From the cell containing the given text, extract its center point as [x, y] coordinate. 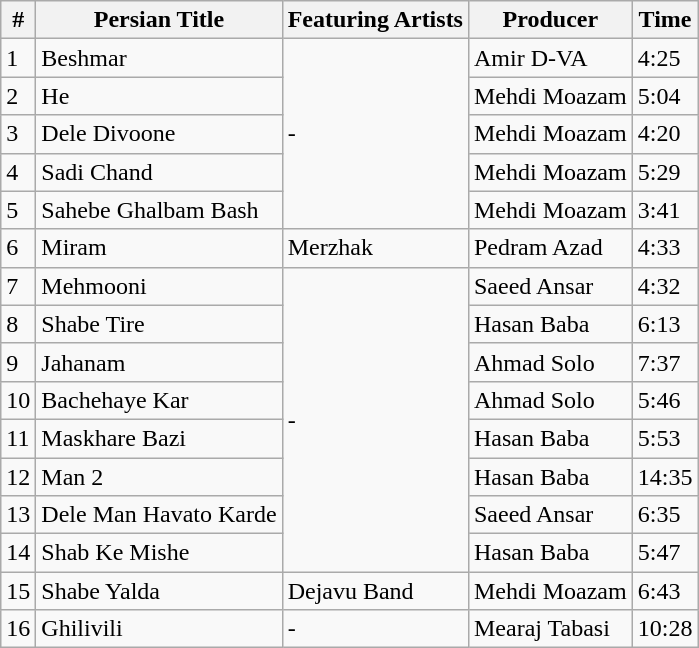
6:13 [665, 324]
9 [18, 362]
Jahanam [159, 362]
15 [18, 591]
Sahebe Ghalbam Bash [159, 210]
Pedram Azad [550, 248]
5:47 [665, 553]
8 [18, 324]
16 [18, 629]
Miram [159, 248]
4 [18, 172]
Featuring Artists [375, 20]
10:28 [665, 629]
Beshmar [159, 58]
5:53 [665, 438]
4:33 [665, 248]
4:32 [665, 286]
5:04 [665, 96]
11 [18, 438]
Shabe Yalda [159, 591]
12 [18, 477]
Dele Man Havato Karde [159, 515]
Mearaj Tabasi [550, 629]
6:35 [665, 515]
Dejavu Band [375, 591]
14:35 [665, 477]
Persian Title [159, 20]
Shab Ke Mishe [159, 553]
# [18, 20]
2 [18, 96]
7 [18, 286]
Ghilivili [159, 629]
Sadi Chand [159, 172]
13 [18, 515]
Mehmooni [159, 286]
10 [18, 400]
Dele Divoone [159, 134]
Maskhare Bazi [159, 438]
He [159, 96]
5:29 [665, 172]
Bachehaye Kar [159, 400]
Time [665, 20]
14 [18, 553]
6 [18, 248]
Shabe Tire [159, 324]
3:41 [665, 210]
Merzhak [375, 248]
7:37 [665, 362]
4:25 [665, 58]
1 [18, 58]
Amir D-VA [550, 58]
Man 2 [159, 477]
3 [18, 134]
Producer [550, 20]
5 [18, 210]
4:20 [665, 134]
6:43 [665, 591]
5:46 [665, 400]
